Output the (x, y) coordinate of the center of the cell containing the given text.  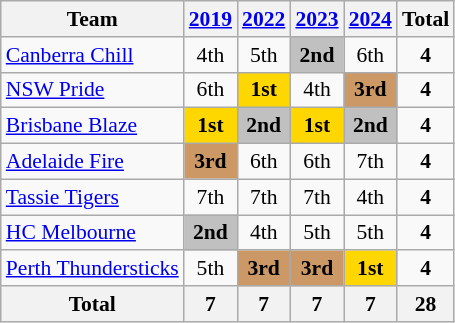
2019 (210, 19)
Team (92, 19)
Adelaide Fire (92, 162)
HC Melbourne (92, 233)
Tassie Tigers (92, 197)
2022 (264, 19)
2024 (370, 19)
NSW Pride (92, 90)
2023 (316, 19)
28 (426, 304)
Canberra Chill (92, 55)
Perth Thundersticks (92, 269)
Brisbane Blaze (92, 126)
